Output the [X, Y] coordinate of the center of the cell containing the given text.  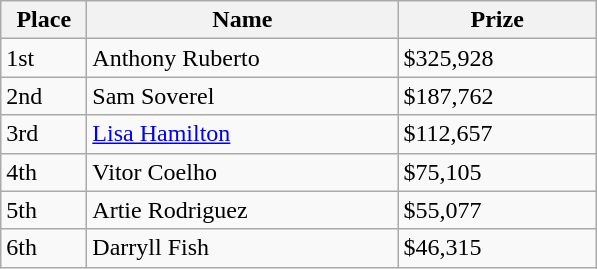
Place [44, 20]
$325,928 [498, 58]
5th [44, 210]
1st [44, 58]
Name [242, 20]
Artie Rodriguez [242, 210]
Lisa Hamilton [242, 134]
3rd [44, 134]
Darryll Fish [242, 248]
$75,105 [498, 172]
$112,657 [498, 134]
4th [44, 172]
Vitor Coelho [242, 172]
$46,315 [498, 248]
$55,077 [498, 210]
$187,762 [498, 96]
Sam Soverel [242, 96]
2nd [44, 96]
6th [44, 248]
Anthony Ruberto [242, 58]
Prize [498, 20]
